Find where the given text appears and provide that cell's center as [X, Y] coordinate. 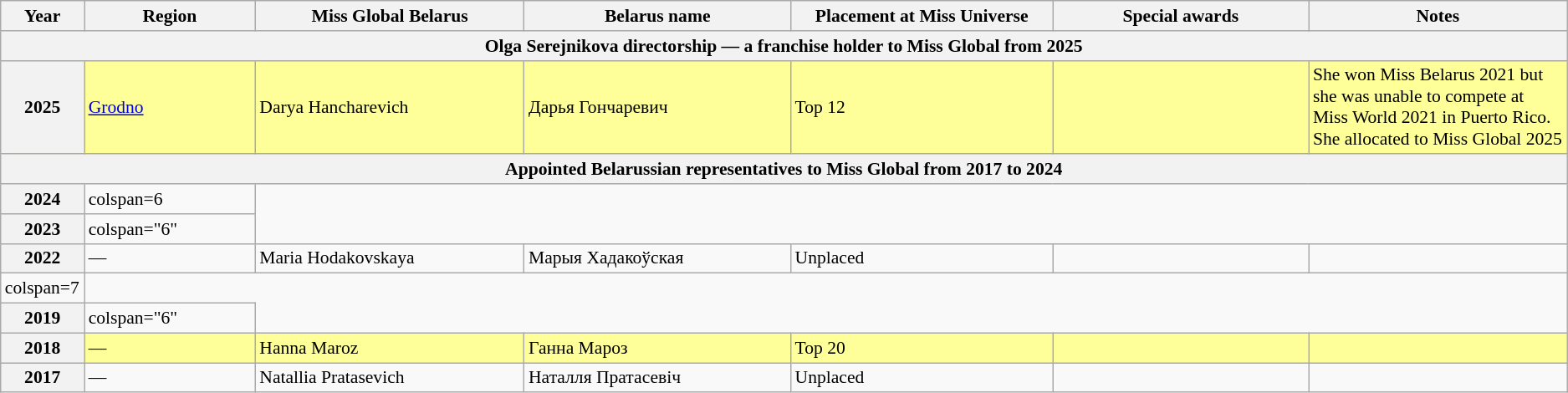
Top 20 [922, 348]
Appointed Belarussian representatives to Miss Global from 2017 to 2024 [784, 170]
Ганна Мароз [657, 348]
Miss Global Belarus [390, 16]
2018 [43, 348]
Year [43, 16]
2025 [43, 107]
She won Miss Belarus 2021 but she was unable to compete at Miss World 2021 in Puerto Rico. She allocated to Miss Global 2025 [1438, 107]
Maria Hodakovskaya [390, 258]
Дарья Гончаревич [657, 107]
colspan=7 [43, 288]
Hanna Maroz [390, 348]
Наталля Пратасевіч [657, 378]
Notes [1438, 16]
Region [171, 16]
Placement at Miss Universe [922, 16]
2017 [43, 378]
2023 [43, 229]
Special awards [1181, 16]
2024 [43, 199]
Марыя Хадакоўская [657, 258]
Grodno [171, 107]
Darya Hancharevich [390, 107]
Belarus name [657, 16]
Top 12 [922, 107]
colspan=6 [171, 199]
Olga Serejnikova directorship — a franchise holder to Miss Global from 2025 [784, 46]
2019 [43, 319]
Natallia Pratasevich [390, 378]
2022 [43, 258]
